Identify which cell holds the provided text, then report its [x, y] central coordinate. 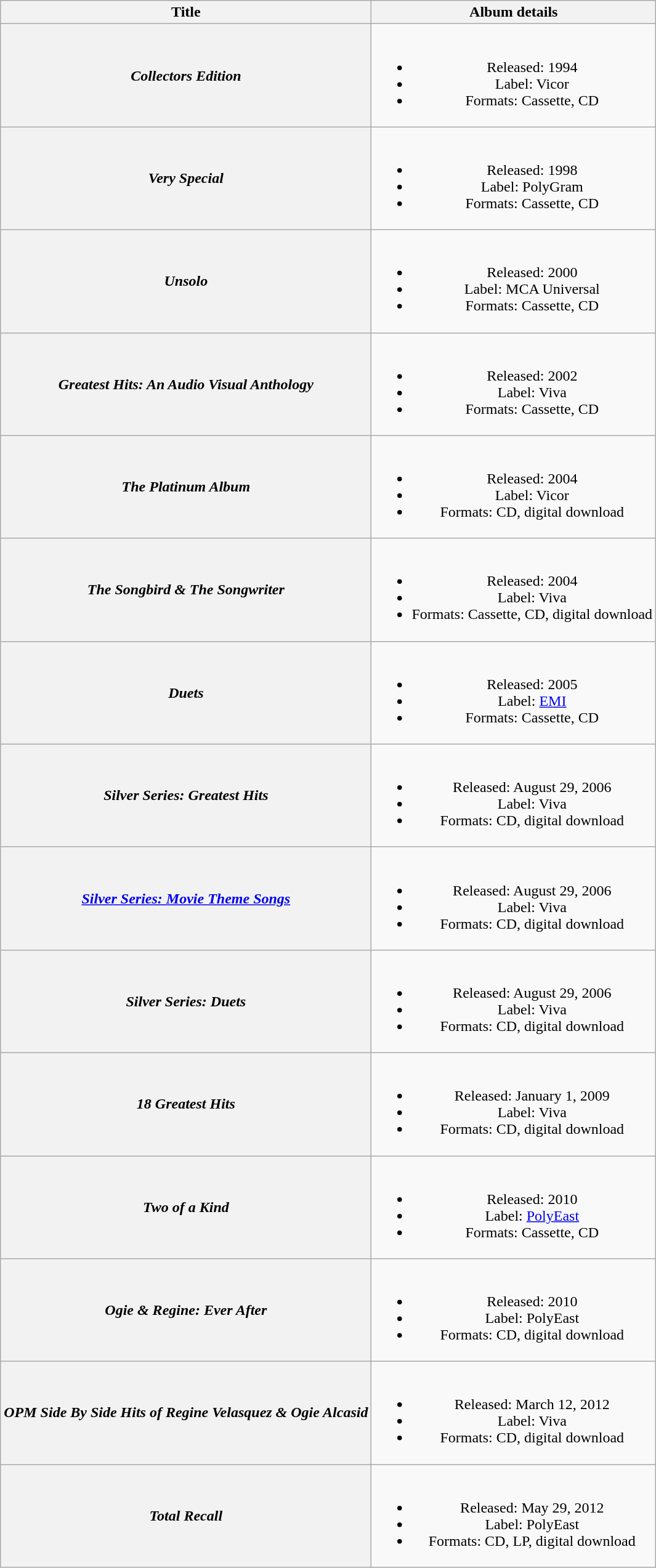
Released: 2010Label: PolyEastFormats: CD, digital download [514, 1311]
Title [186, 12]
OPM Side By Side Hits of Regine Velasquez & Ogie Alcasid [186, 1413]
Greatest Hits: An Audio Visual Anthology [186, 384]
Released: May 29, 2012Label: PolyEastFormats: CD, LP, digital download [514, 1516]
The Platinum Album [186, 487]
Album details [514, 12]
Silver Series: Duets [186, 1001]
Silver Series: Movie Theme Songs [186, 898]
Released: 2004Label: VicorFormats: CD, digital download [514, 487]
Two of a Kind [186, 1207]
Very Special [186, 179]
Released: 1998Label: PolyGramFormats: Cassette, CD [514, 179]
Collectors Edition [186, 75]
Released: 2002Label: VivaFormats: Cassette, CD [514, 384]
18 Greatest Hits [186, 1104]
Released: 2010Label: PolyEastFormats: Cassette, CD [514, 1207]
Duets [186, 692]
Released: 2000Label: MCA UniversalFormats: Cassette, CD [514, 281]
Unsolo [186, 281]
Total Recall [186, 1516]
Released: 2004Label: VivaFormats: Cassette, CD, digital download [514, 590]
Released: 1994Label: VicorFormats: Cassette, CD [514, 75]
Released: January 1, 2009Label: VivaFormats: CD, digital download [514, 1104]
Silver Series: Greatest Hits [186, 796]
Released: March 12, 2012Label: VivaFormats: CD, digital download [514, 1413]
Released: 2005Label: EMIFormats: Cassette, CD [514, 692]
Ogie & Regine: Ever After [186, 1311]
The Songbird & The Songwriter [186, 590]
